Search for the cell housing the specified text and yield its (x, y) center coordinate. 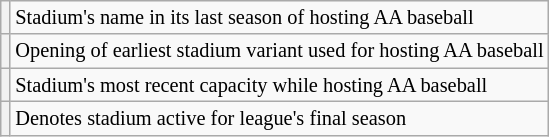
Denotes stadium active for league's final season (279, 118)
Stadium's most recent capacity while hosting AA baseball (279, 85)
Stadium's name in its last season of hosting AA baseball (279, 17)
Opening of earliest stadium variant used for hosting AA baseball (279, 51)
